Locate the cell with the specified text and output its (x, y) center coordinate. 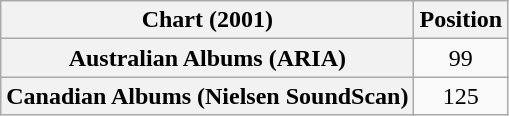
99 (461, 58)
Canadian Albums (Nielsen SoundScan) (208, 96)
Australian Albums (ARIA) (208, 58)
Chart (2001) (208, 20)
Position (461, 20)
125 (461, 96)
